Return the (x, y) coordinate for the center point of the cell that contains the specified text.  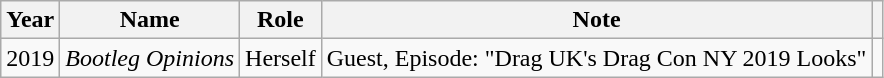
Herself (281, 58)
Guest, Episode: "Drag UK's Drag Con NY 2019 Looks" (596, 58)
Name (150, 20)
Bootleg Opinions (150, 58)
Note (596, 20)
2019 (30, 58)
Role (281, 20)
Year (30, 20)
